Find where the given text appears and provide that cell's center as (x, y) coordinate. 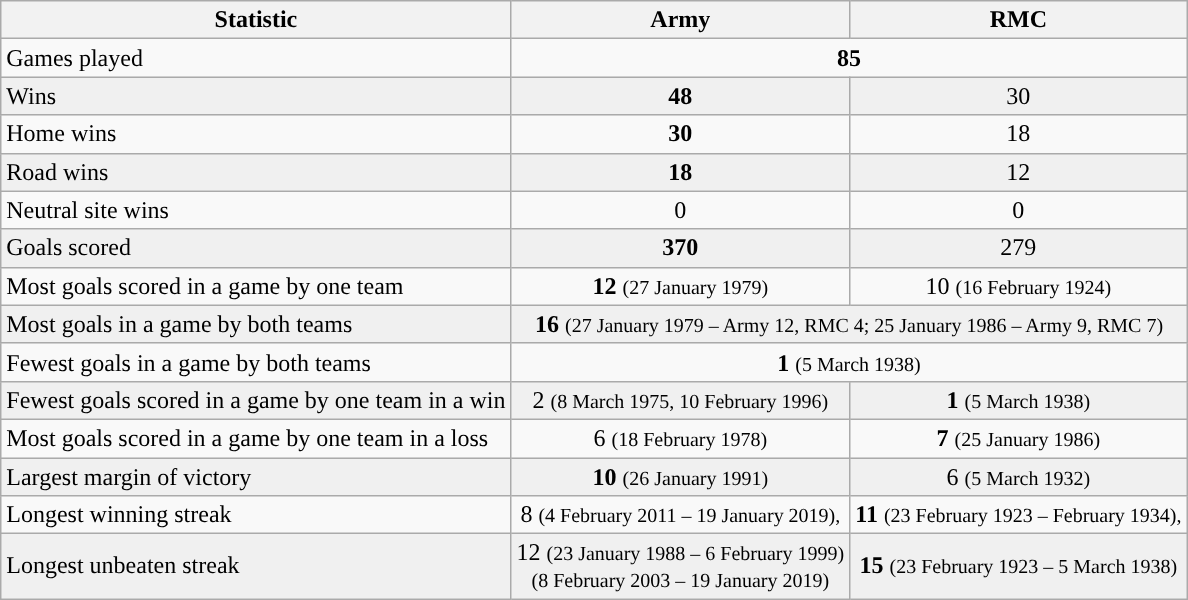
Largest margin of victory (256, 477)
Longest unbeaten streak (256, 566)
279 (1018, 248)
Games played (256, 58)
Fewest goals scored in a game by one team in a win (256, 400)
Army (680, 20)
2 (8 March 1975, 10 February 1996) (680, 400)
Home wins (256, 134)
Most goals scored in a game by one team (256, 286)
16 (27 January 1979 – Army 12, RMC 4; 25 January 1986 – Army 9, RMC 7) (849, 324)
12 (27 January 1979) (680, 286)
Neutral site wins (256, 210)
Fewest goals in a game by both teams (256, 362)
Road wins (256, 172)
Wins (256, 96)
8 (4 February 2011 – 19 January 2019), (680, 515)
Goals scored (256, 248)
6 (18 February 1978) (680, 438)
7 (25 January 1986) (1018, 438)
Most goals scored in a game by one team in a loss (256, 438)
Statistic (256, 20)
Most goals in a game by both teams (256, 324)
11 (23 February 1923 – February 1934), (1018, 515)
85 (849, 58)
12 (23 January 1988 – 6 February 1999)(8 February 2003 – 19 January 2019) (680, 566)
Longest winning streak (256, 515)
RMC (1018, 20)
10 (16 February 1924) (1018, 286)
10 (26 January 1991) (680, 477)
12 (1018, 172)
15 (23 February 1923 – 5 March 1938) (1018, 566)
6 (5 March 1932) (1018, 477)
48 (680, 96)
370 (680, 248)
